Identify which cell holds the provided text, then report its (x, y) central coordinate. 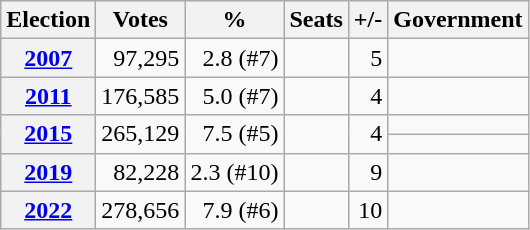
Government (458, 20)
Votes (140, 20)
5 (368, 58)
% (234, 20)
Seats (316, 20)
2007 (48, 58)
5.0 (#7) (234, 96)
2.8 (#7) (234, 58)
97,295 (140, 58)
7.9 (#6) (234, 210)
+/- (368, 20)
2015 (48, 134)
2011 (48, 96)
2022 (48, 210)
265,129 (140, 134)
10 (368, 210)
2.3 (#10) (234, 172)
176,585 (140, 96)
Election (48, 20)
9 (368, 172)
278,656 (140, 210)
2019 (48, 172)
7.5 (#5) (234, 134)
82,228 (140, 172)
